Identify which cell holds the provided text, then report its [x, y] central coordinate. 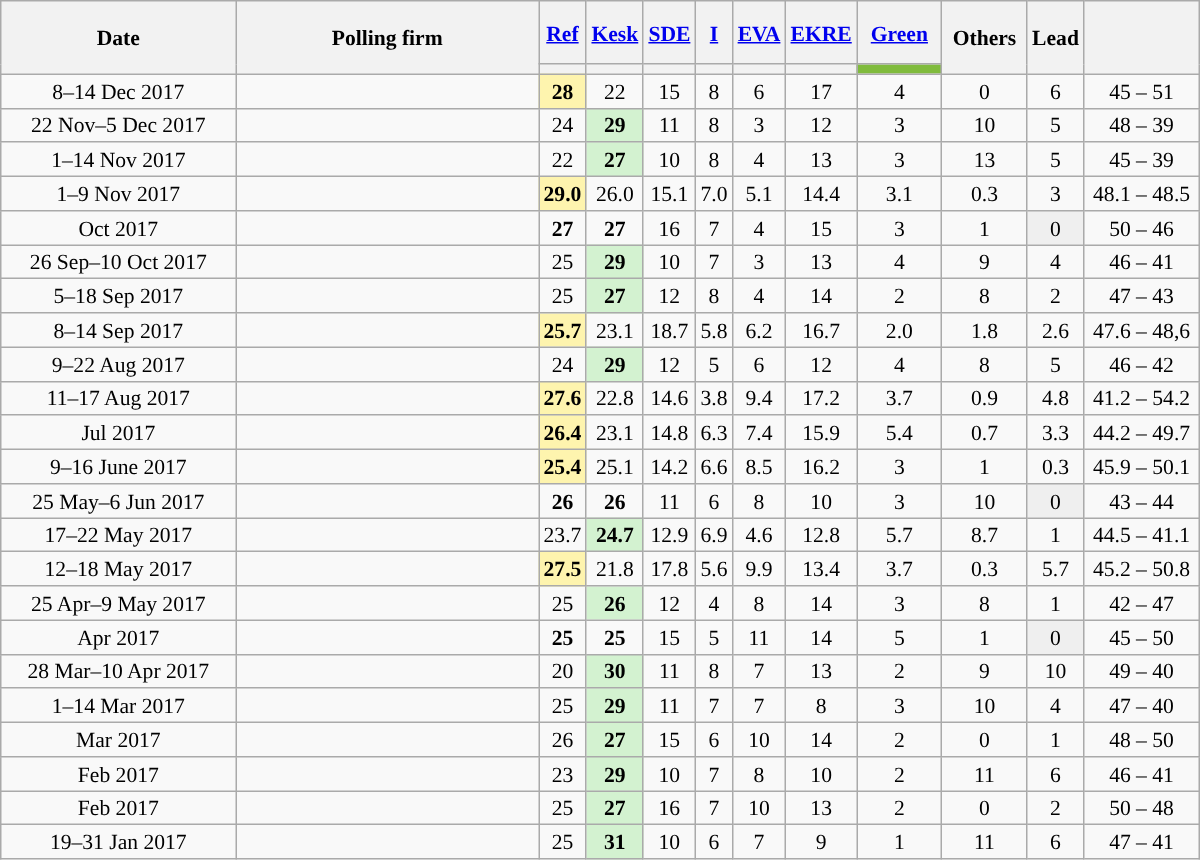
1.8 [984, 330]
47 – 43 [1142, 296]
22 Nov–5 Dec 2017 [118, 125]
25 Apr–9 May 2017 [118, 603]
14.6 [669, 398]
49 – 40 [1142, 671]
30 [614, 671]
44.2 – 49.7 [1142, 433]
42 – 47 [1142, 603]
46 – 42 [1142, 364]
17.2 [820, 398]
27.6 [562, 398]
Ref [562, 32]
Date [118, 38]
16.7 [820, 330]
Apr 2017 [118, 637]
43 – 44 [1142, 501]
16.2 [820, 467]
4.6 [760, 535]
26 Sep–10 Oct 2017 [118, 262]
Mar 2017 [118, 740]
45 – 39 [1142, 160]
45.9 – 50.1 [1142, 467]
I [714, 32]
17.8 [669, 569]
17 [820, 91]
27.5 [562, 569]
Oct 2017 [118, 228]
0.9 [984, 398]
41.2 – 54.2 [1142, 398]
8.7 [984, 535]
5.1 [760, 194]
EVA [760, 32]
47 – 40 [1142, 706]
23 [562, 774]
8–14 Sep 2017 [118, 330]
9.9 [760, 569]
48 – 39 [1142, 125]
19–31 Jan 2017 [118, 842]
18.7 [669, 330]
26.0 [614, 194]
Lead [1056, 38]
47.6 – 48,6 [1142, 330]
9.4 [760, 398]
29.0 [562, 194]
45.2 – 50.8 [1142, 569]
3.1 [900, 194]
22.8 [614, 398]
5.8 [714, 330]
5.6 [714, 569]
4.8 [1056, 398]
6.6 [714, 467]
28 [562, 91]
31 [614, 842]
6.2 [760, 330]
9–16 June 2017 [118, 467]
9–22 Aug 2017 [118, 364]
45 – 51 [1142, 91]
0.7 [984, 433]
5–18 Sep 2017 [118, 296]
11–17 Aug 2017 [118, 398]
25.1 [614, 467]
Jul 2017 [118, 433]
SDE [669, 32]
24.7 [614, 535]
50 – 46 [1142, 228]
47 – 41 [1142, 842]
48 – 50 [1142, 740]
12.9 [669, 535]
1–14 Mar 2017 [118, 706]
Kesk [614, 32]
1–14 Nov 2017 [118, 160]
26.4 [562, 433]
Polling firm [388, 38]
14.8 [669, 433]
20 [562, 671]
48.1 – 48.5 [1142, 194]
12.8 [820, 535]
2.6 [1056, 330]
15.1 [669, 194]
6.9 [714, 535]
7.4 [760, 433]
EKRE [820, 32]
6.3 [714, 433]
15.9 [820, 433]
23.7 [562, 535]
12–18 May 2017 [118, 569]
3.3 [1056, 433]
13.4 [820, 569]
25.4 [562, 467]
2.0 [900, 330]
50 – 48 [1142, 808]
45 – 50 [1142, 637]
8–14 Dec 2017 [118, 91]
25 May–6 Jun 2017 [118, 501]
25.7 [562, 330]
14.4 [820, 194]
28 Mar–10 Apr 2017 [118, 671]
44.5 – 41.1 [1142, 535]
Others [984, 38]
8.5 [760, 467]
21.8 [614, 569]
3.8 [714, 398]
5.4 [900, 433]
17–22 May 2017 [118, 535]
1–9 Nov 2017 [118, 194]
14.2 [669, 467]
7.0 [714, 194]
Green [900, 32]
